Capture the cell that displays the provided text and extract its (X, Y) central coordinate. 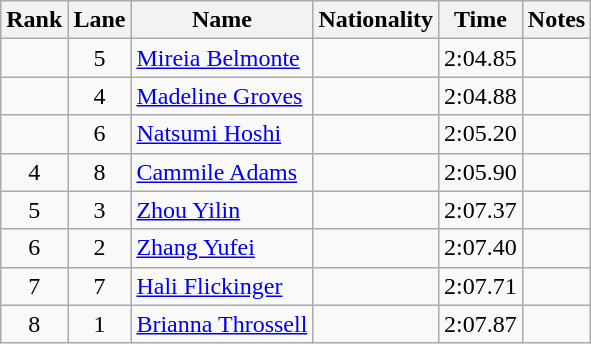
Brianna Throssell (222, 324)
2:07.37 (481, 210)
Madeline Groves (222, 96)
Lane (100, 20)
1 (100, 324)
3 (100, 210)
Time (481, 20)
2:04.88 (481, 96)
2:07.71 (481, 286)
2:07.40 (481, 248)
2:04.85 (481, 58)
Zhou Yilin (222, 210)
Mireia Belmonte (222, 58)
2:05.90 (481, 172)
Natsumi Hoshi (222, 134)
Name (222, 20)
2:07.87 (481, 324)
Hali Flickinger (222, 286)
2:05.20 (481, 134)
Zhang Yufei (222, 248)
Cammile Adams (222, 172)
2 (100, 248)
Notes (556, 20)
Nationality (376, 20)
Rank (34, 20)
